Extract the [x, y] coordinate from the center of the cell holding the provided text.  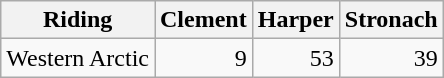
53 [296, 58]
Clement [203, 20]
9 [203, 58]
Riding [78, 20]
Harper [296, 20]
39 [391, 58]
Stronach [391, 20]
Western Arctic [78, 58]
